Return (x, y) of the center of cell containing provided text 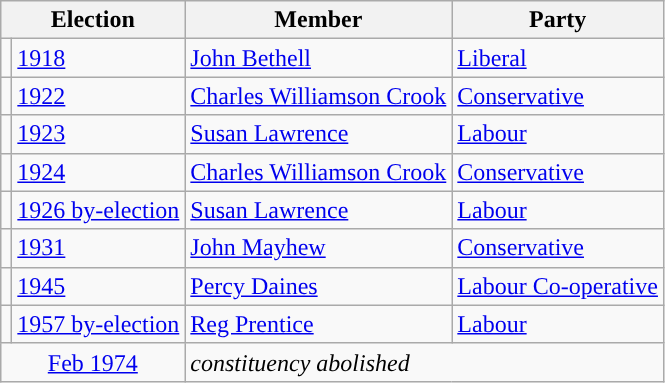
Election (93, 20)
Party (558, 20)
1957 by-election (98, 324)
1922 (98, 96)
1923 (98, 134)
John Mayhew (318, 248)
John Bethell (318, 58)
1918 (98, 58)
constituency abolished (424, 362)
1945 (98, 286)
Labour Co-operative (558, 286)
Feb 1974 (93, 362)
Percy Daines (318, 286)
Reg Prentice (318, 324)
Liberal (558, 58)
Member (318, 20)
1931 (98, 248)
1924 (98, 172)
1926 by-election (98, 210)
